Search for the cell housing the specified text and yield its [X, Y] center coordinate. 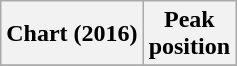
Peakposition [189, 34]
Chart (2016) [72, 34]
